Capture the cell that displays the provided text and extract its (X, Y) central coordinate. 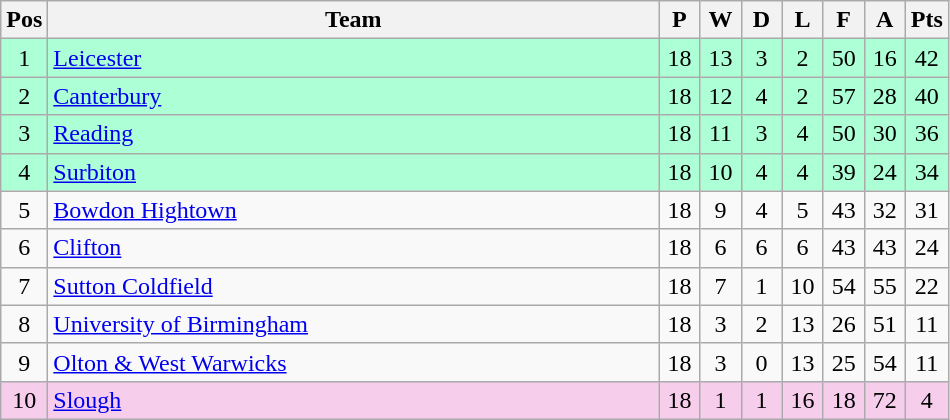
Team (354, 20)
Leicester (354, 58)
Pts (926, 20)
Sutton Coldfield (354, 286)
32 (884, 210)
D (762, 20)
28 (884, 96)
Reading (354, 134)
Bowdon Hightown (354, 210)
A (884, 20)
26 (844, 324)
W (720, 20)
25 (844, 362)
Olton & West Warwicks (354, 362)
Canterbury (354, 96)
Clifton (354, 248)
55 (884, 286)
8 (24, 324)
L (802, 20)
40 (926, 96)
42 (926, 58)
51 (884, 324)
57 (844, 96)
Pos (24, 20)
72 (884, 400)
12 (720, 96)
30 (884, 134)
22 (926, 286)
39 (844, 172)
31 (926, 210)
36 (926, 134)
34 (926, 172)
Surbiton (354, 172)
University of Birmingham (354, 324)
F (844, 20)
P (680, 20)
Slough (354, 400)
0 (762, 362)
